Find where the given text appears and provide that cell's center as (x, y) coordinate. 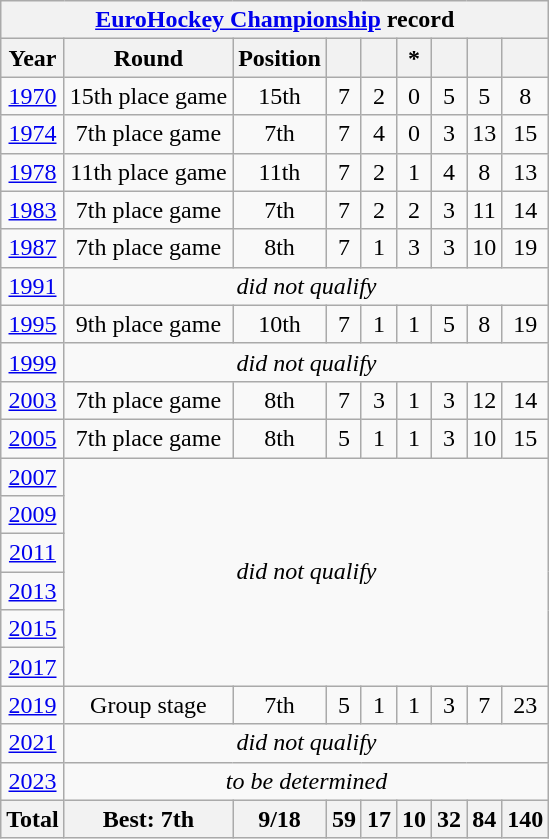
Group stage (148, 705)
Year (33, 58)
2013 (33, 591)
2005 (33, 438)
2019 (33, 705)
Position (280, 58)
1974 (33, 134)
1970 (33, 96)
9th place game (148, 324)
2015 (33, 629)
2021 (33, 743)
Total (33, 819)
Round (148, 58)
1991 (33, 286)
23 (526, 705)
1983 (33, 210)
59 (344, 819)
1978 (33, 172)
9/18 (280, 819)
15th (280, 96)
Best: 7th (148, 819)
11th place game (148, 172)
12 (484, 400)
15th place game (148, 96)
2017 (33, 667)
to be determined (306, 781)
1987 (33, 248)
140 (526, 819)
17 (378, 819)
2023 (33, 781)
EuroHockey Championship record (275, 20)
1995 (33, 324)
* (414, 58)
11 (484, 210)
2003 (33, 400)
1999 (33, 362)
84 (484, 819)
10th (280, 324)
2007 (33, 477)
2009 (33, 515)
2011 (33, 553)
11th (280, 172)
32 (450, 819)
